Capture the cell that displays the provided text and extract its [x, y] central coordinate. 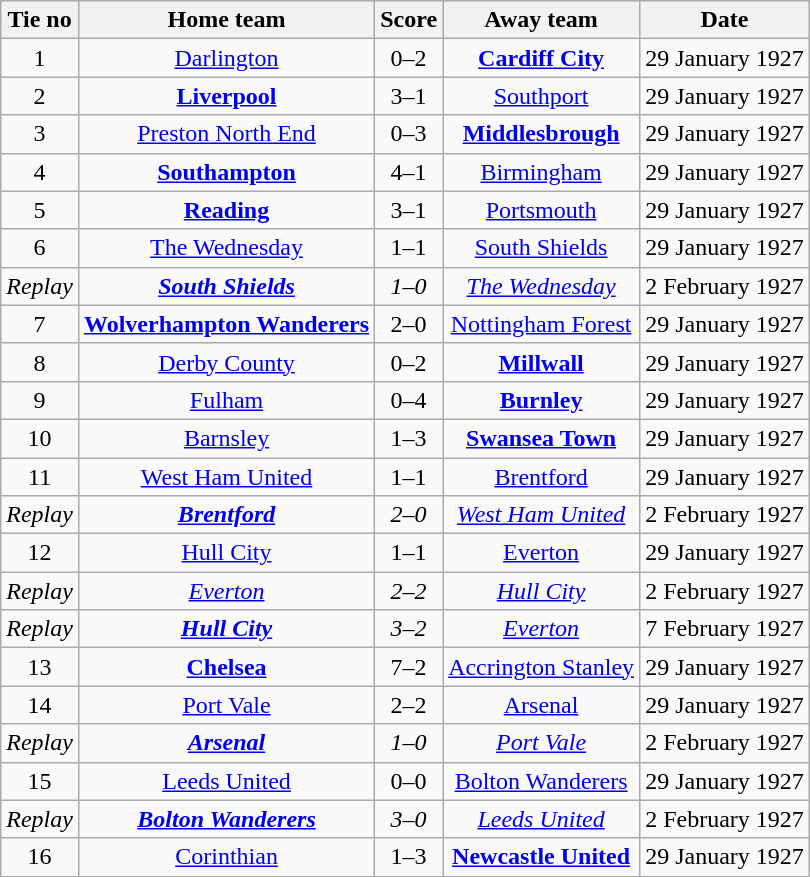
Nottingham Forest [542, 324]
Date [725, 20]
7 [40, 324]
Barnsley [226, 438]
12 [40, 553]
14 [40, 705]
Portsmouth [542, 210]
9 [40, 400]
Tie no [40, 20]
3–2 [409, 629]
Away team [542, 20]
Liverpool [226, 96]
Home team [226, 20]
Derby County [226, 362]
4 [40, 172]
Newcastle United [542, 857]
8 [40, 362]
Birmingham [542, 172]
4–1 [409, 172]
Southport [542, 96]
7–2 [409, 667]
Corinthian [226, 857]
15 [40, 781]
11 [40, 477]
Swansea Town [542, 438]
13 [40, 667]
3–0 [409, 819]
10 [40, 438]
16 [40, 857]
1 [40, 58]
Reading [226, 210]
Fulham [226, 400]
6 [40, 248]
0–3 [409, 134]
5 [40, 210]
Chelsea [226, 667]
Middlesbrough [542, 134]
Darlington [226, 58]
Burnley [542, 400]
Wolverhampton Wanderers [226, 324]
Cardiff City [542, 58]
Accrington Stanley [542, 667]
Score [409, 20]
3 [40, 134]
0–4 [409, 400]
0–0 [409, 781]
Southampton [226, 172]
Preston North End [226, 134]
7 February 1927 [725, 629]
Millwall [542, 362]
2 [40, 96]
